Find where the given text appears and provide that cell's center as [x, y] coordinate. 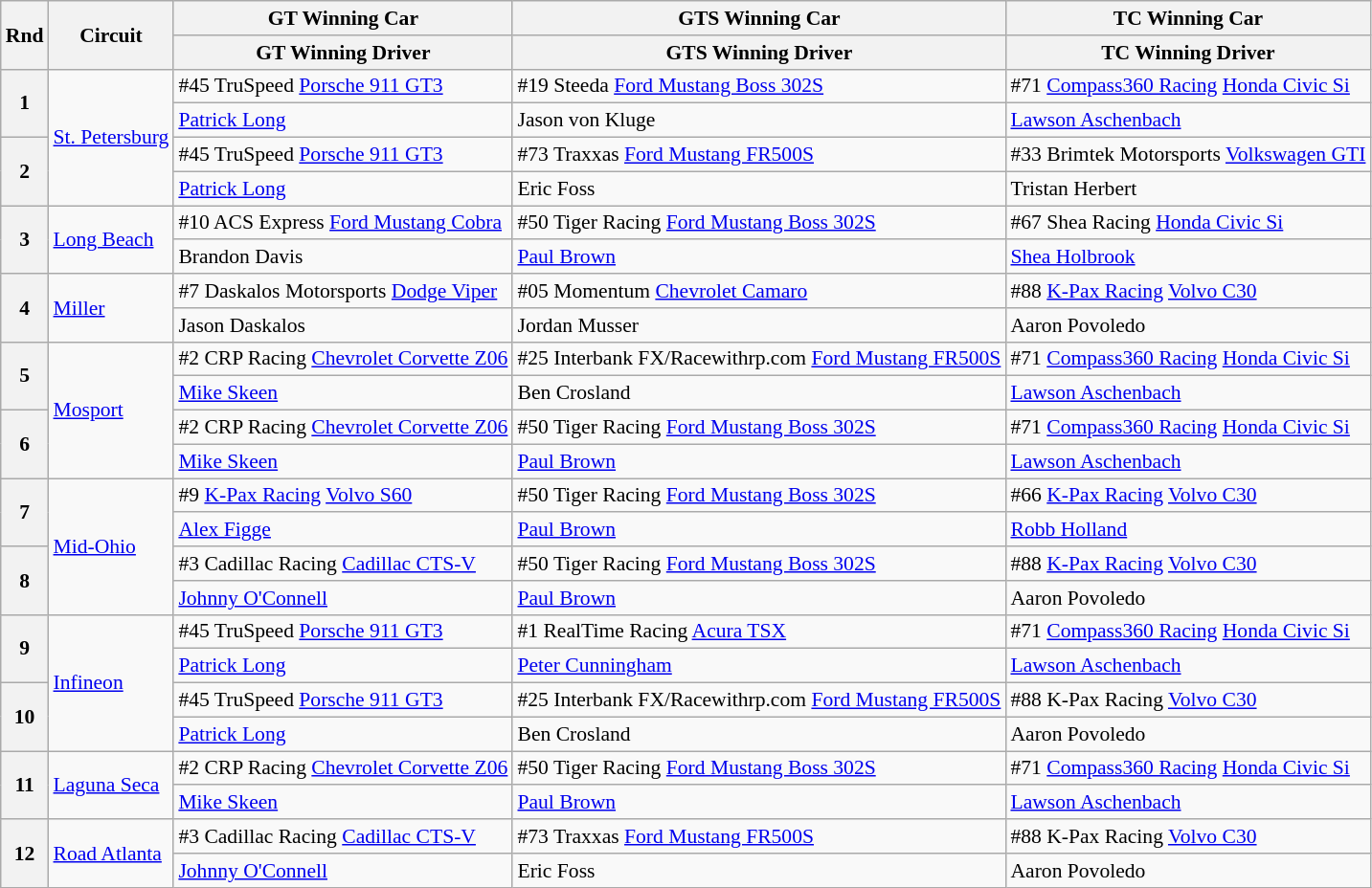
3 [25, 239]
11 [25, 785]
#1 RealTime Racing Acura TSX [758, 632]
GTS Winning Driver [758, 53]
Jason von Kluge [758, 121]
6 [25, 444]
TC Winning Car [1187, 18]
Road Atlanta [111, 854]
#9 K-Pax Racing Volvo S60 [343, 496]
#33 Brimtek Motorsports Volkswagen GTI [1187, 155]
#05 Momentum Chevrolet Camaro [758, 291]
Rnd [25, 34]
10 [25, 718]
1 [25, 103]
Mid-Ohio [111, 546]
Peter Cunningham [758, 666]
Long Beach [111, 239]
2 [25, 172]
5 [25, 375]
Infineon [111, 682]
#10 ACS Express Ford Mustang Cobra [343, 223]
Shea Holbrook [1187, 257]
GT Winning Driver [343, 53]
12 [25, 854]
GT Winning Car [343, 18]
Laguna Seca [111, 785]
4 [25, 308]
Jordan Musser [758, 325]
Brandon Davis [343, 257]
#66 K-Pax Racing Volvo C30 [1187, 496]
GTS Winning Car [758, 18]
Mosport [111, 410]
Tristan Herbert [1187, 189]
Circuit [111, 34]
#19 Steeda Ford Mustang Boss 302S [758, 86]
9 [25, 649]
St. Petersburg [111, 137]
7 [25, 513]
Miller [111, 308]
#67 Shea Racing Honda Civic Si [1187, 223]
Robb Holland [1187, 530]
Alex Figge [343, 530]
#7 Daskalos Motorsports Dodge Viper [343, 291]
8 [25, 580]
Jason Daskalos [343, 325]
TC Winning Driver [1187, 53]
